Provide the (x, y) coordinate of the cell's center where the given text is located.  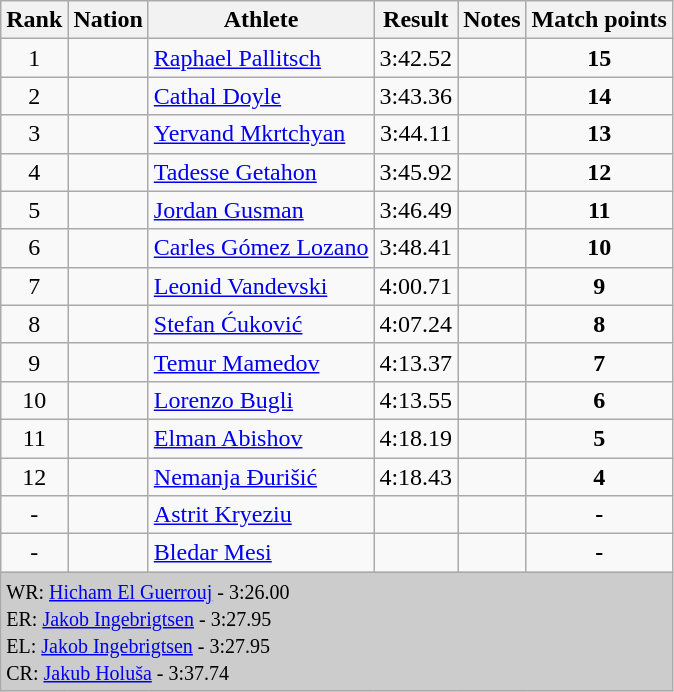
4:00.71 (416, 286)
Notes (492, 20)
15 (599, 58)
Rank (34, 20)
Astrit Kryeziu (261, 515)
Elman Abishov (261, 438)
3:44.11 (416, 134)
Athlete (261, 20)
WR: Hicham El Guerrouj - 3:26.00ER: Jakob Ingebrigtsen - 3:27.95EL: Jakob Ingebrigtsen - 3:27.95CR: Jakub Holuša - 3:37.74 (337, 632)
Jordan Gusman (261, 210)
4:13.55 (416, 400)
Stefan Ćuković (261, 324)
3 (34, 134)
4:18.19 (416, 438)
Raphael Pallitsch (261, 58)
Leonid Vandevski (261, 286)
4:07.24 (416, 324)
3:45.92 (416, 172)
3:43.36 (416, 96)
14 (599, 96)
3:42.52 (416, 58)
3:46.49 (416, 210)
4:18.43 (416, 477)
4:13.37 (416, 362)
Tadesse Getahon (261, 172)
2 (34, 96)
Carles Gómez Lozano (261, 248)
1 (34, 58)
Cathal Doyle (261, 96)
Nemanja Đurišić (261, 477)
Temur Mamedov (261, 362)
Result (416, 20)
Match points (599, 20)
13 (599, 134)
Lorenzo Bugli (261, 400)
Nation (108, 20)
Bledar Mesi (261, 553)
3:48.41 (416, 248)
Yervand Mkrtchyan (261, 134)
